Provide the [x, y] coordinate of the cell's center where the given text is located.  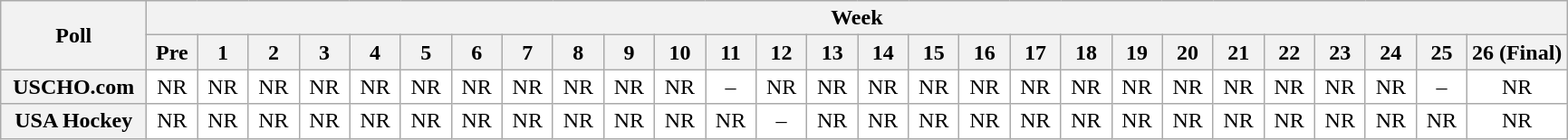
19 [1137, 52]
8 [578, 52]
9 [629, 52]
17 [1035, 52]
Week [857, 18]
22 [1289, 52]
21 [1238, 52]
1 [223, 52]
16 [985, 52]
Poll [74, 35]
15 [934, 52]
Pre [172, 52]
26 (Final) [1516, 52]
2 [274, 52]
3 [324, 52]
14 [883, 52]
23 [1340, 52]
10 [679, 52]
6 [476, 52]
12 [782, 52]
13 [832, 52]
18 [1086, 52]
5 [426, 52]
24 [1390, 52]
11 [730, 52]
4 [375, 52]
USA Hockey [74, 121]
25 [1441, 52]
7 [527, 52]
USCHO.com [74, 87]
20 [1188, 52]
